Output the (X, Y) coordinate of the center of the cell containing the given text.  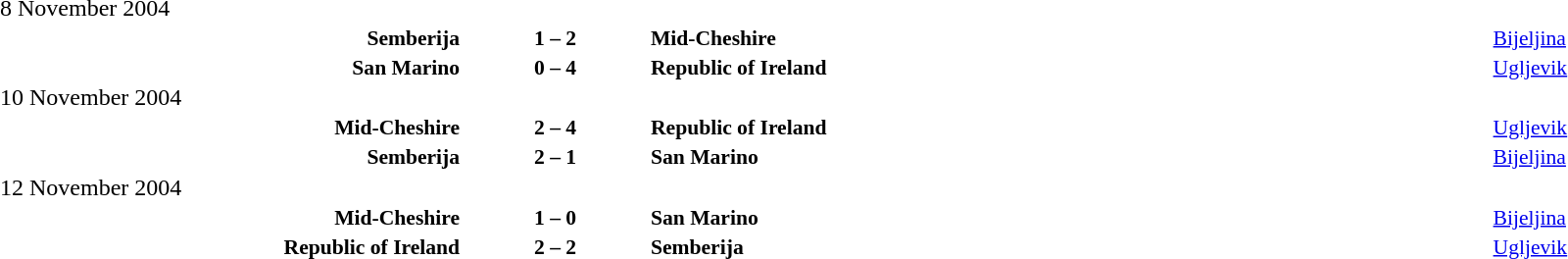
1 – 2 (555, 37)
2 – 4 (555, 128)
0 – 4 (555, 67)
1 – 0 (555, 218)
Mid-Cheshire (1069, 37)
2 – 1 (555, 157)
